Pinpoint the cell where the given text exists, returning its [x, y] midpoint coordinate. 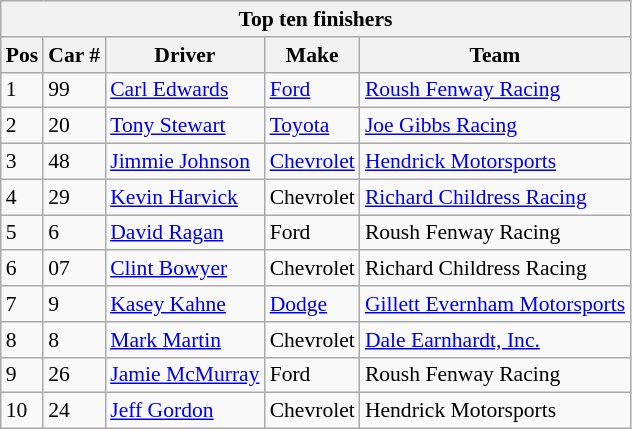
3 [22, 162]
26 [74, 375]
Jeff Gordon [184, 411]
4 [22, 197]
07 [74, 269]
1 [22, 90]
7 [22, 304]
5 [22, 233]
Carl Edwards [184, 90]
Kevin Harvick [184, 197]
99 [74, 90]
Dodge [312, 304]
10 [22, 411]
2 [22, 126]
Make [312, 55]
Gillett Evernham Motorsports [495, 304]
David Ragan [184, 233]
Car # [74, 55]
Team [495, 55]
29 [74, 197]
48 [74, 162]
Toyota [312, 126]
Jimmie Johnson [184, 162]
Mark Martin [184, 340]
Pos [22, 55]
Top ten finishers [316, 19]
Dale Earnhardt, Inc. [495, 340]
20 [74, 126]
Clint Bowyer [184, 269]
Jamie McMurray [184, 375]
24 [74, 411]
Kasey Kahne [184, 304]
Joe Gibbs Racing [495, 126]
Driver [184, 55]
Tony Stewart [184, 126]
